Detect which cell encompasses the target text, then output its [X, Y] center coordinate. 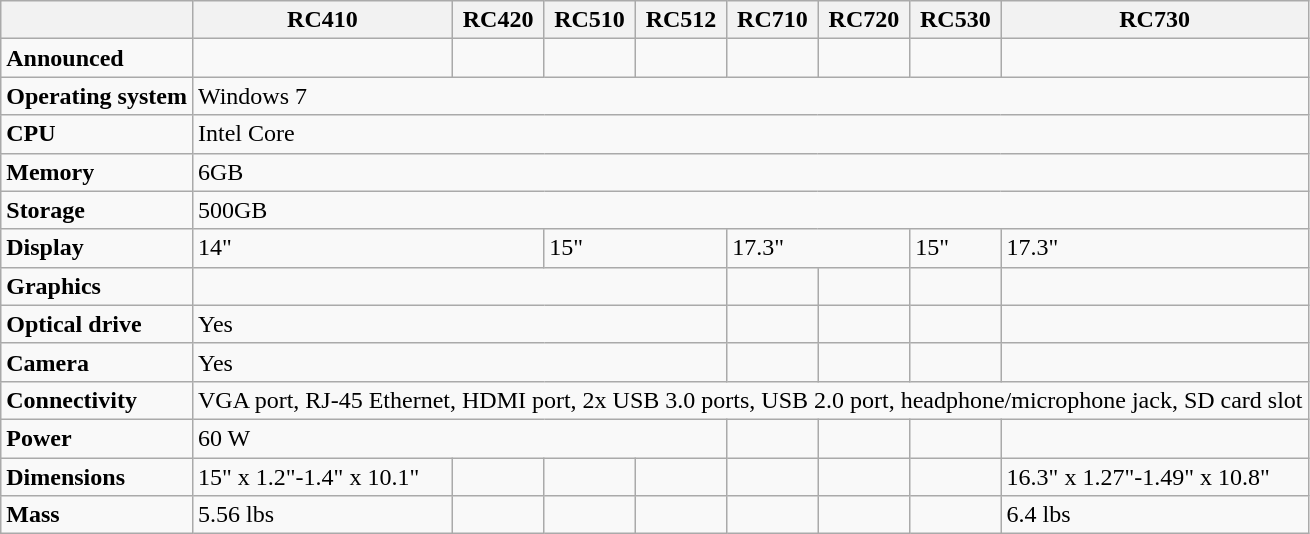
60 W [459, 438]
Announced [97, 58]
RC720 [864, 20]
RC420 [498, 20]
Display [97, 248]
Camera [97, 362]
5.56 lbs [322, 515]
Operating system [97, 96]
RC530 [956, 20]
RC410 [322, 20]
6.4 lbs [1154, 515]
6GB [750, 172]
Windows 7 [750, 96]
RC512 [680, 20]
500GB [750, 210]
Dimensions [97, 477]
VGA port, RJ-45 Ethernet, HDMI port, 2x USB 3.0 ports, USB 2.0 port, headphone/microphone jack, SD card slot [750, 400]
Memory [97, 172]
Connectivity [97, 400]
16.3" x 1.27"-1.49" x 10.8" [1154, 477]
Storage [97, 210]
RC510 [590, 20]
Optical drive [97, 324]
Intel Core [750, 134]
14" [368, 248]
RC730 [1154, 20]
CPU [97, 134]
RC710 [772, 20]
Graphics [97, 286]
Power [97, 438]
15" x 1.2"-1.4" x 10.1" [322, 477]
Mass [97, 515]
